Locate the cell with the specified text and output its (x, y) center coordinate. 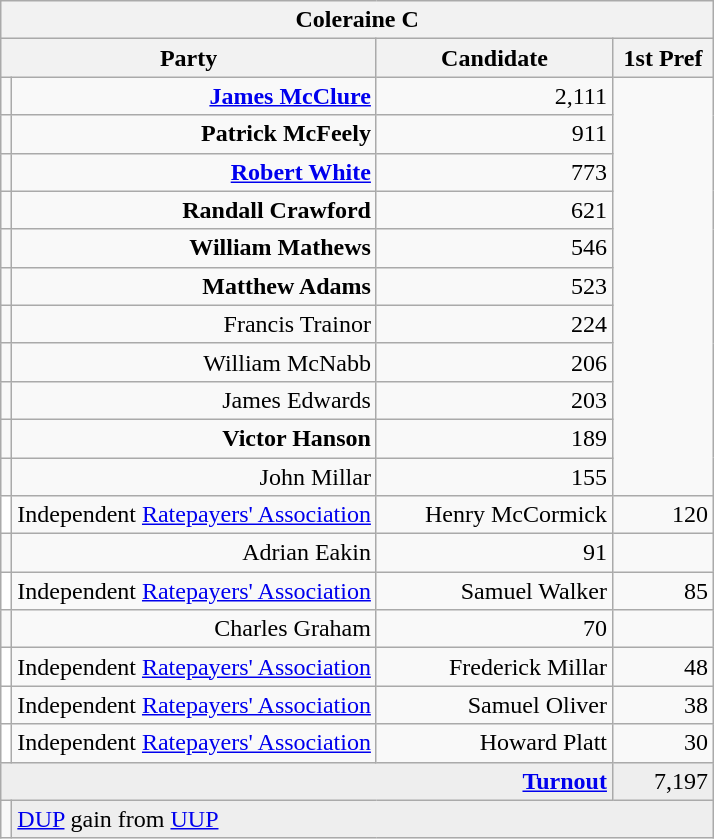
621 (494, 210)
Robert White (194, 172)
Coleraine C (358, 20)
William McNabb (194, 362)
7,197 (662, 781)
70 (494, 629)
48 (662, 667)
Patrick McFeely (194, 134)
Howard Platt (494, 743)
189 (494, 438)
Randall Crawford (194, 210)
911 (494, 134)
2,111 (494, 96)
120 (662, 515)
James McClure (194, 96)
Samuel Oliver (494, 705)
Party (189, 58)
203 (494, 400)
523 (494, 286)
Charles Graham (194, 629)
Henry McCormick (494, 515)
38 (662, 705)
Samuel Walker (494, 591)
Matthew Adams (194, 286)
DUP gain from UUP (363, 819)
William Mathews (194, 248)
91 (494, 553)
Candidate (494, 58)
Turnout (307, 781)
224 (494, 324)
85 (662, 591)
Frederick Millar (494, 667)
Victor Hanson (194, 438)
155 (494, 477)
John Millar (194, 477)
546 (494, 248)
Adrian Eakin (194, 553)
773 (494, 172)
30 (662, 743)
1st Pref (662, 58)
206 (494, 362)
Francis Trainor (194, 324)
James Edwards (194, 400)
